Search for the cell housing the specified text and yield its (X, Y) center coordinate. 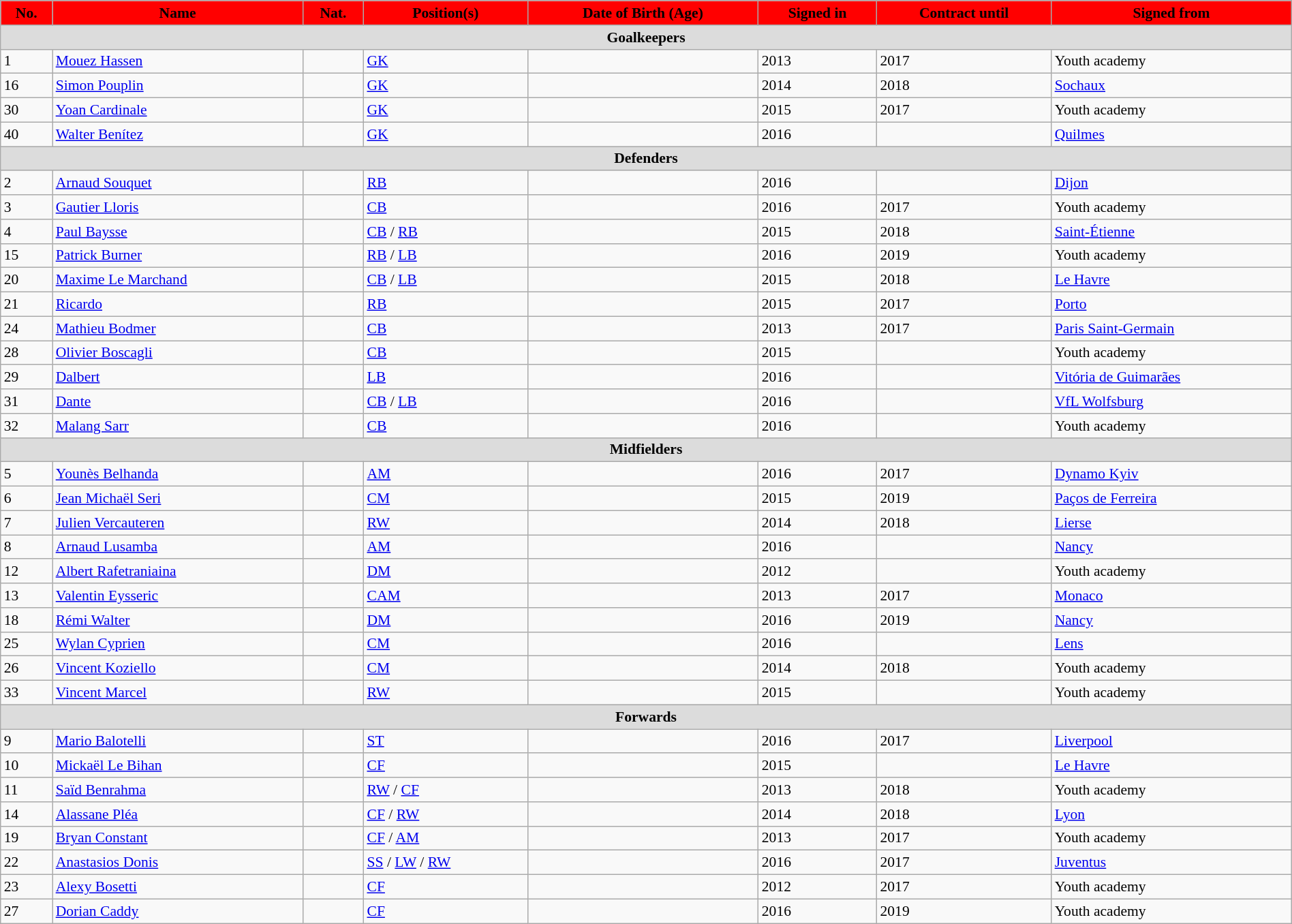
Liverpool (1172, 741)
Vitória de Guimarães (1172, 378)
Younès Belhanda (178, 474)
14 (27, 814)
16 (27, 86)
Signed in (818, 13)
Olivier Boscagli (178, 353)
Vincent Koziello (178, 668)
Porto (1172, 305)
7 (27, 523)
18 (27, 620)
Quilmes (1172, 134)
Julien Vercauteren (178, 523)
20 (27, 280)
Albert Rafetraniaina (178, 572)
29 (27, 378)
Mathieu Bodmer (178, 328)
Lierse (1172, 523)
RB / LB (446, 256)
Signed from (1172, 13)
VfL Wolfsburg (1172, 401)
13 (27, 596)
Walter Benítez (178, 134)
31 (27, 401)
Paris Saint-Germain (1172, 328)
Dijon (1172, 183)
Maxime Le Marchand (178, 280)
Rémi Walter (178, 620)
CF / AM (446, 838)
33 (27, 693)
10 (27, 766)
Monaco (1172, 596)
32 (27, 426)
25 (27, 644)
RW / CF (446, 790)
LB (446, 378)
Patrick Burner (178, 256)
19 (27, 838)
SS / LW / RW (446, 863)
3 (27, 207)
Alexy Bosetti (178, 887)
No. (27, 13)
Mario Balotelli (178, 741)
23 (27, 887)
Anastasios Donis (178, 863)
28 (27, 353)
15 (27, 256)
27 (27, 911)
Lyon (1172, 814)
Lens (1172, 644)
2 (27, 183)
40 (27, 134)
24 (27, 328)
Dalbert (178, 378)
Date of Birth (Age) (643, 13)
1 (27, 61)
30 (27, 110)
Saïd Benrahma (178, 790)
Name (178, 13)
Arnaud Lusamba (178, 547)
Goalkeepers (646, 37)
6 (27, 499)
Arnaud Souquet (178, 183)
ST (446, 741)
Vincent Marcel (178, 693)
Sochaux (1172, 86)
11 (27, 790)
Simon Pouplin (178, 86)
Dynamo Kyiv (1172, 474)
Position(s) (446, 13)
Forwards (646, 717)
12 (27, 572)
Mouez Hassen (178, 61)
Dante (178, 401)
Malang Sarr (178, 426)
CB / RB (446, 232)
22 (27, 863)
Mickaël Le Bihan (178, 766)
Valentin Eysseric (178, 596)
4 (27, 232)
Juventus (1172, 863)
Contract until (964, 13)
5 (27, 474)
Wylan Cyprien (178, 644)
Paços de Ferreira (1172, 499)
Midfielders (646, 450)
Nat. (334, 13)
Bryan Constant (178, 838)
21 (27, 305)
Dorian Caddy (178, 911)
Gautier Lloris (178, 207)
CAM (446, 596)
Jean Michaël Seri (178, 499)
Yoan Cardinale (178, 110)
8 (27, 547)
26 (27, 668)
Saint-Étienne (1172, 232)
Paul Baysse (178, 232)
Defenders (646, 159)
Alassane Pléa (178, 814)
9 (27, 741)
CF / RW (446, 814)
Ricardo (178, 305)
